Return [X, Y] of the center of cell containing provided text 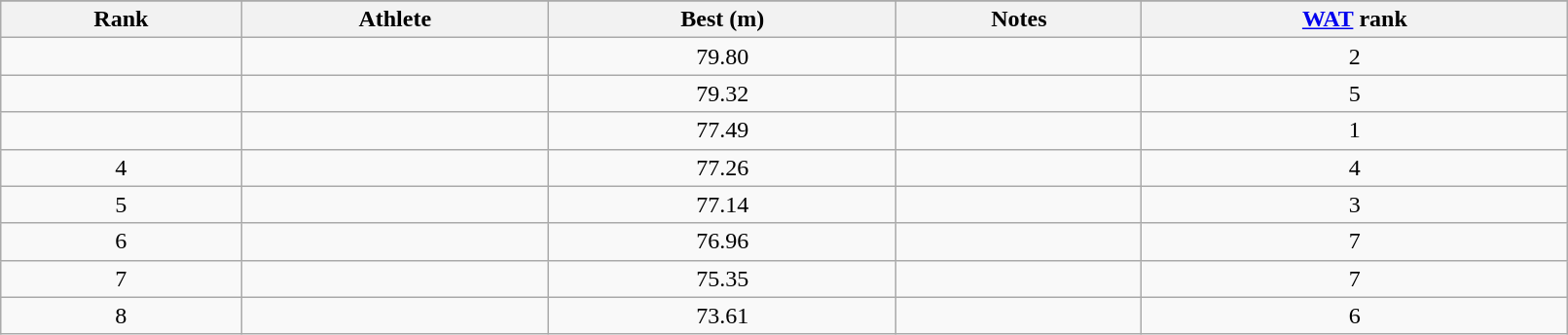
77.26 [722, 167]
76.96 [722, 242]
Notes [1019, 19]
3 [1355, 205]
WAT rank [1355, 19]
8 [121, 316]
Best (m) [722, 19]
2 [1355, 56]
77.14 [722, 205]
77.49 [722, 130]
73.61 [722, 316]
79.80 [722, 56]
Athlete [395, 19]
79.32 [722, 93]
75.35 [722, 279]
1 [1355, 130]
Rank [121, 19]
